Locate the cell with the specified text and output its [X, Y] center coordinate. 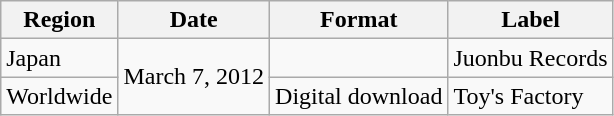
Region [60, 20]
Date [194, 20]
Toy's Factory [530, 96]
Juonbu Records [530, 58]
Format [359, 20]
Digital download [359, 96]
Japan [60, 58]
March 7, 2012 [194, 77]
Worldwide [60, 96]
Label [530, 20]
